From the cell containing the given text, extract its center point as [X, Y] coordinate. 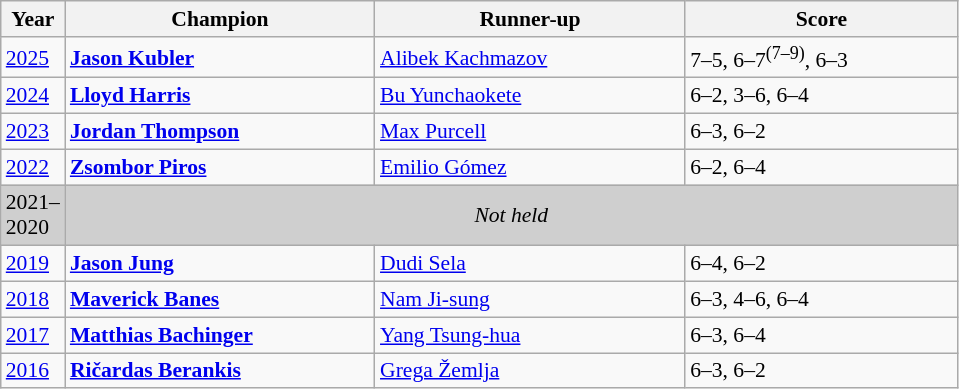
6–3, 6–4 [822, 335]
2021–2020 [33, 216]
Zsombor Piros [220, 167]
Runner-up [530, 19]
Grega Žemlja [530, 371]
Max Purcell [530, 132]
Yang Tsung-hua [530, 335]
Not held [512, 216]
6–4, 6–2 [822, 264]
2025 [33, 58]
2016 [33, 371]
6–2, 3–6, 6–4 [822, 96]
Emilio Gómez [530, 167]
Bu Yunchaokete [530, 96]
6–2, 6–4 [822, 167]
Nam Ji-sung [530, 300]
Champion [220, 19]
7–5, 6–7(7–9), 6–3 [822, 58]
Matthias Bachinger [220, 335]
Alibek Kachmazov [530, 58]
6–3, 4–6, 6–4 [822, 300]
2022 [33, 167]
Score [822, 19]
Maverick Banes [220, 300]
Dudi Sela [530, 264]
Jordan Thompson [220, 132]
2023 [33, 132]
Jason Jung [220, 264]
2019 [33, 264]
Lloyd Harris [220, 96]
Year [33, 19]
2018 [33, 300]
2017 [33, 335]
Ričardas Berankis [220, 371]
2024 [33, 96]
Jason Kubler [220, 58]
